Search for the cell housing the specified text and yield its [X, Y] center coordinate. 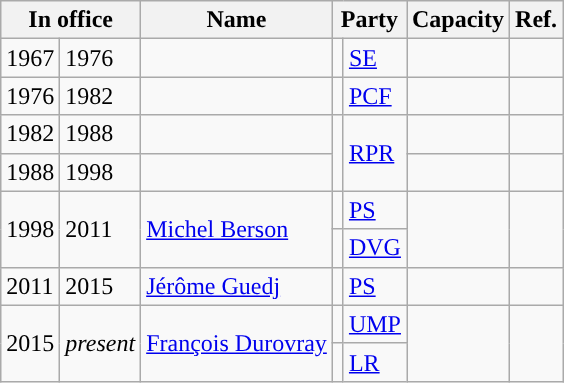
Michel Berson [237, 229]
SE [374, 58]
In office [71, 20]
UMP [374, 324]
Name [237, 20]
Party [369, 20]
Jérôme Guedj [237, 286]
present [100, 343]
RPR [374, 153]
DVG [374, 248]
François Durovray [237, 343]
LR [374, 362]
1967 [30, 58]
Ref. [536, 20]
Capacity [458, 20]
PCF [374, 96]
